Detect which cell encompasses the target text, then output its (x, y) center coordinate. 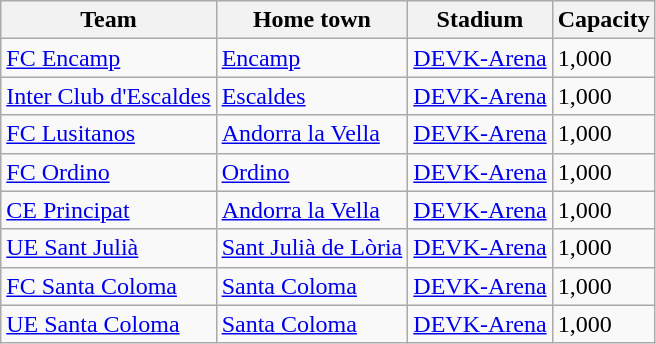
Capacity (604, 20)
Ordino (312, 172)
Sant Julià de Lòria (312, 248)
FC Santa Coloma (108, 286)
Home town (312, 20)
Inter Club d'Escaldes (108, 96)
Team (108, 20)
FC Ordino (108, 172)
UE Sant Julià (108, 248)
CE Principat (108, 210)
FC Encamp (108, 58)
Stadium (480, 20)
Encamp (312, 58)
FC Lusitanos (108, 134)
Escaldes (312, 96)
UE Santa Coloma (108, 324)
